Search for the cell housing the specified text and yield its [x, y] center coordinate. 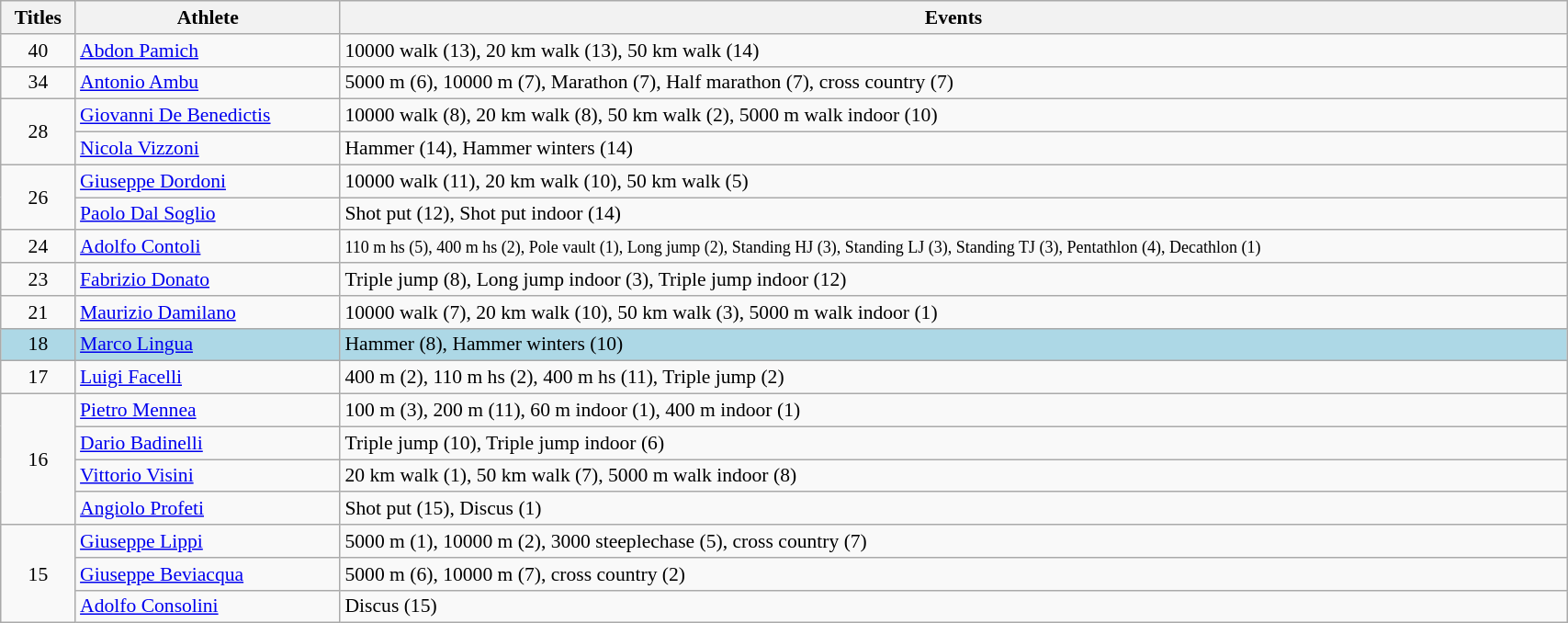
Marco Lingua [208, 345]
Angiolo Profeti [208, 509]
Maurizio Damilano [208, 312]
34 [39, 83]
28 [39, 132]
Giovanni De Benedictis [208, 116]
Giuseppe Dordoni [208, 181]
110 m hs (5), 400 m hs (2), Pole vault (1), Long jump (2), Standing HJ (3), Standing LJ (3), Standing TJ (3), Pentathlon (4), Decathlon (1) [953, 247]
26 [39, 197]
Discus (15) [953, 606]
Giuseppe Lippi [208, 541]
5000 m (6), 10000 m (7), Marathon (7), Half marathon (7), cross country (7) [953, 83]
Pietro Mennea [208, 411]
400 m (2), 110 m hs (2), 400 m hs (11), Triple jump (2) [953, 378]
Titles [39, 17]
23 [39, 279]
21 [39, 312]
5000 m (6), 10000 m (7), cross country (2) [953, 574]
Vittorio Visini [208, 476]
Hammer (14), Hammer winters (14) [953, 149]
10000 walk (11), 20 km walk (10), 50 km walk (5) [953, 181]
Giuseppe Beviacqua [208, 574]
Fabrizio Donato [208, 279]
15 [39, 573]
16 [39, 459]
Adolfo Contoli [208, 247]
Adolfo Consolini [208, 606]
Nicola Vizzoni [208, 149]
Antonio Ambu [208, 83]
24 [39, 247]
Triple jump (8), Long jump indoor (3), Triple jump indoor (12) [953, 279]
Abdon Pamich [208, 51]
Triple jump (10), Triple jump indoor (6) [953, 443]
Paolo Dal Soglio [208, 214]
10000 walk (7), 20 km walk (10), 50 km walk (3), 5000 m walk indoor (1) [953, 312]
Hammer (8), Hammer winters (10) [953, 345]
20 km walk (1), 50 km walk (7), 5000 m walk indoor (8) [953, 476]
100 m (3), 200 m (11), 60 m indoor (1), 400 m indoor (1) [953, 411]
40 [39, 51]
Shot put (15), Discus (1) [953, 509]
10000 walk (13), 20 km walk (13), 50 km walk (14) [953, 51]
Dario Badinelli [208, 443]
Shot put (12), Shot put indoor (14) [953, 214]
Events [953, 17]
18 [39, 345]
5000 m (1), 10000 m (2), 3000 steeplechase (5), cross country (7) [953, 541]
10000 walk (8), 20 km walk (8), 50 km walk (2), 5000 m walk indoor (10) [953, 116]
Athlete [208, 17]
17 [39, 378]
Luigi Facelli [208, 378]
